Pinpoint the cell where the given text exists, returning its (X, Y) midpoint coordinate. 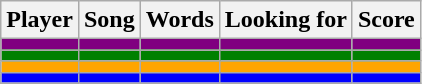
Score (386, 20)
Looking for (286, 20)
Words (180, 20)
Player (40, 20)
Song (109, 20)
